Extract the (x, y) coordinate from the center of the cell holding the provided text.  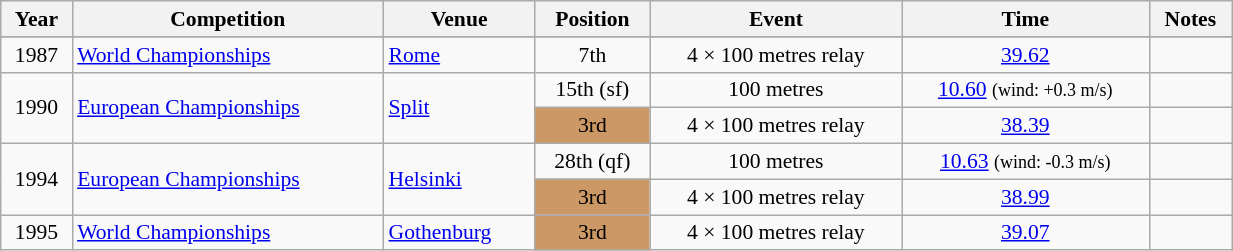
Position (593, 19)
Year (36, 19)
Notes (1190, 19)
Time (1026, 19)
Competition (228, 19)
1994 (36, 180)
Rome (460, 55)
39.07 (1026, 233)
1995 (36, 233)
Gothenburg (460, 233)
38.99 (1026, 197)
39.62 (1026, 55)
10.63 (wind: -0.3 m/s) (1026, 162)
1987 (36, 55)
38.39 (1026, 126)
Event (776, 19)
Split (460, 108)
Helsinki (460, 180)
7th (593, 55)
10.60 (wind: +0.3 m/s) (1026, 90)
15th (sf) (593, 90)
Venue (460, 19)
28th (qf) (593, 162)
1990 (36, 108)
